Scan for the cell matching the given text and deliver its (X, Y) coordinate at center. 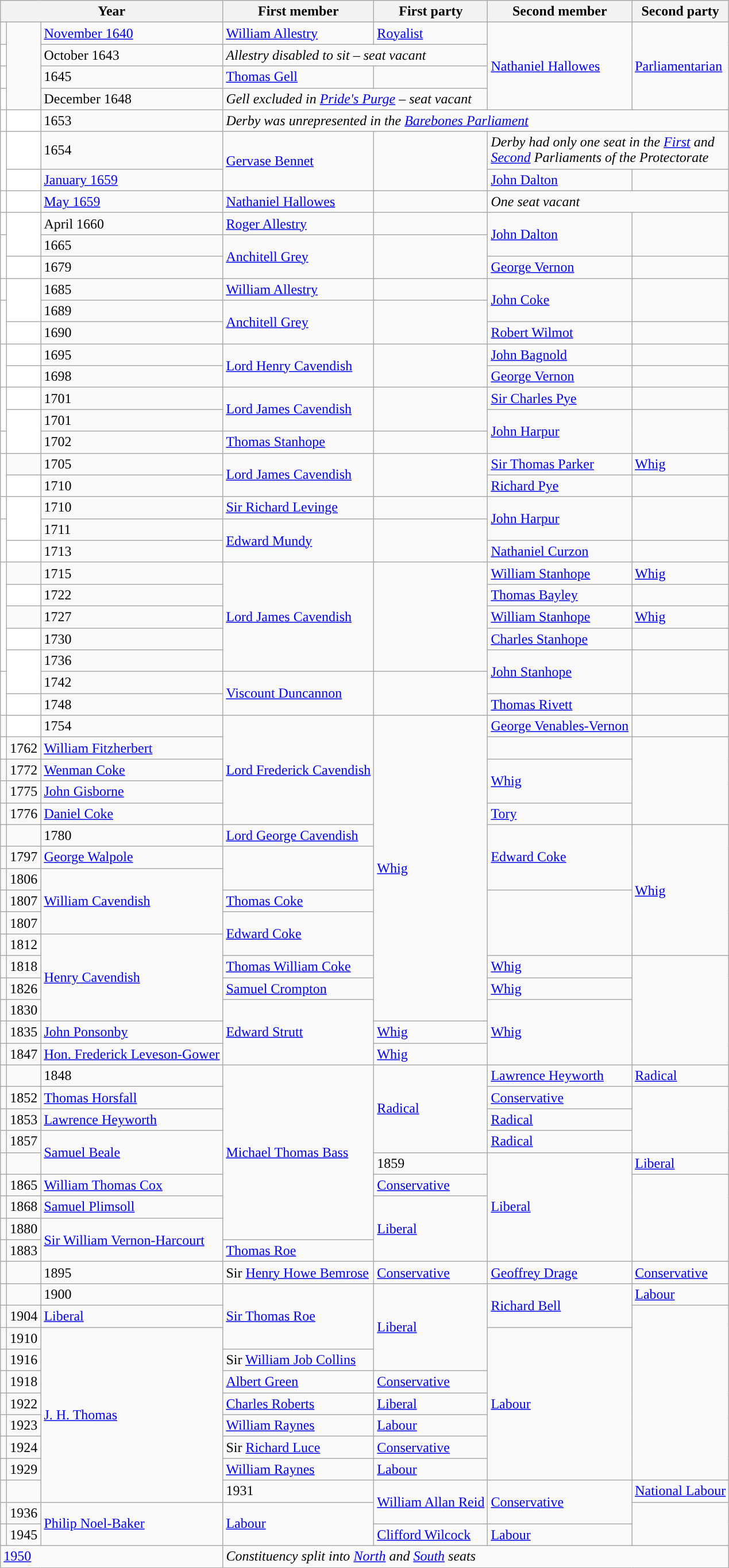
Derby was unrepresented in the Barebones Parliament (476, 121)
1736 (132, 661)
Gervase Bennet (299, 161)
1895 (132, 1272)
Sir William Vernon-Harcourt (132, 1240)
Sir Henry Howe Bemrose (299, 1272)
1880 (24, 1229)
Samuel Plimsoll (132, 1207)
1853 (24, 1120)
Philip Noel-Baker (132, 1524)
National Labour (680, 1491)
1936 (24, 1513)
Lord Frederick Cavendish (299, 770)
1772 (24, 770)
Gell excluded in Pride's Purge – seat vacant (355, 99)
1685 (132, 289)
1847 (24, 1054)
Geoffrey Drage (560, 1272)
1868 (24, 1207)
Tory (560, 814)
Sir Richard Levinge (299, 508)
1900 (132, 1294)
1705 (132, 464)
Albert Green (299, 1382)
Parliamentarian (680, 66)
1918 (24, 1382)
1690 (132, 333)
One seat vacant (608, 202)
1916 (24, 1360)
1645 (132, 77)
Richard Pye (560, 486)
1754 (132, 726)
Derby had only one seat in the First and Second Parliaments of the Protectorate (608, 150)
1883 (24, 1250)
Thomas Gell (299, 77)
Samuel Beale (132, 1152)
Second party (680, 11)
George Venables-Vernon (560, 726)
George Walpole (132, 857)
1698 (132, 377)
1679 (132, 267)
1689 (132, 311)
1848 (132, 1076)
Daniel Coke (132, 814)
December 1648 (132, 99)
Thomas Coke (299, 901)
1924 (24, 1447)
Sir Richard Luce (299, 1447)
October 1643 (132, 55)
1702 (132, 442)
1776 (24, 814)
1775 (24, 792)
Clifford Wilcock (431, 1535)
Sir Thomas Parker (560, 464)
Charles Roberts (299, 1404)
Thomas Horsfall (132, 1098)
Lord George Cavendish (299, 835)
1826 (24, 988)
Michael Thomas Bass (299, 1152)
Sir William Job Collins (299, 1360)
1904 (24, 1316)
Sir Charles Pye (560, 398)
November 1640 (132, 33)
1715 (132, 573)
Samuel Crompton (299, 988)
1797 (24, 857)
1748 (132, 704)
1945 (24, 1535)
Thomas William Coke (299, 966)
1852 (24, 1098)
John Bagnold (560, 355)
Edward Mundy (299, 540)
Henry Cavendish (132, 977)
1859 (431, 1163)
1730 (132, 639)
Nathaniel Curzon (560, 551)
Thomas Roe (299, 1250)
1857 (24, 1141)
1806 (24, 879)
William Thomas Cox (132, 1185)
Second member (560, 11)
Hon. Frederick Leveson-Gower (132, 1054)
First member (299, 11)
1865 (24, 1185)
Roger Allestry (299, 223)
Year (111, 11)
John Stanhope (560, 672)
1665 (132, 245)
Allestry disabled to sit – seat vacant (355, 55)
May 1659 (132, 202)
Royalist (431, 33)
William Cavendish (132, 901)
Thomas Bayley (560, 595)
January 1659 (132, 180)
1727 (132, 617)
1812 (24, 944)
John Coke (560, 300)
Wenman Coke (132, 770)
1711 (132, 529)
April 1660 (132, 223)
1780 (132, 835)
1910 (24, 1338)
1713 (132, 551)
Thomas Rivett (560, 704)
Lord Henry Cavendish (299, 366)
Viscount Duncannon (299, 694)
Robert Wilmot (560, 333)
1830 (24, 1011)
1931 (299, 1491)
J. H. Thomas (132, 1415)
Richard Bell (560, 1305)
1950 (111, 1557)
Thomas Stanhope (299, 442)
1922 (24, 1404)
John Ponsonby (132, 1032)
William Allan Reid (431, 1502)
1835 (24, 1032)
Edward Strutt (299, 1032)
1929 (24, 1469)
1742 (132, 683)
1654 (132, 150)
Constituency split into North and South seats (476, 1557)
First party (431, 11)
William Fitzherbert (132, 748)
Sir Thomas Roe (299, 1316)
1818 (24, 966)
1653 (132, 121)
1762 (24, 748)
1722 (132, 595)
1923 (24, 1426)
1695 (132, 355)
Charles Stanhope (560, 639)
John Gisborne (132, 792)
